Determine the [x, y] coordinate at the center of the cell enclosing the given text.  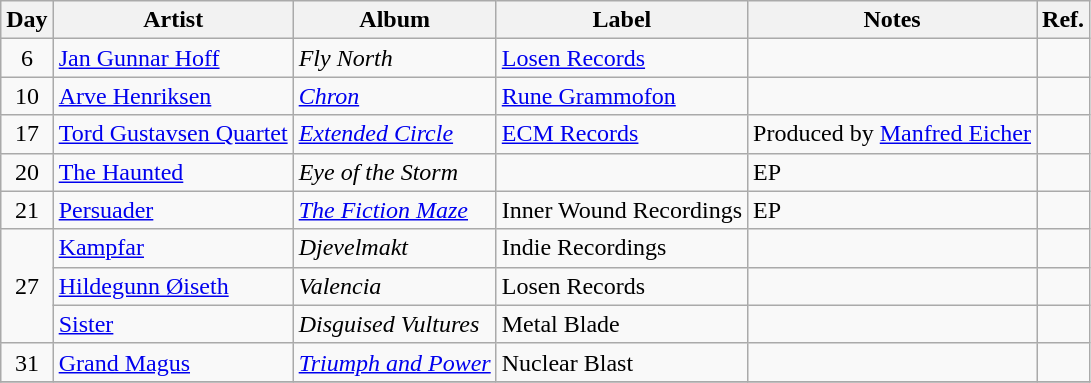
10 [27, 96]
The Haunted [173, 172]
Day [27, 20]
Tord Gustavsen Quartet [173, 134]
Chron [394, 96]
Arve Henriksen [173, 96]
Kampfar [173, 248]
Produced by Manfred Eicher [892, 134]
Inner Wound Recordings [622, 210]
Extended Circle [394, 134]
Album [394, 20]
Persuader [173, 210]
Rune Grammofon [622, 96]
Sister [173, 324]
Triumph and Power [394, 362]
Eye of the Storm [394, 172]
Jan Gunnar Hoff [173, 58]
6 [27, 58]
20 [27, 172]
Grand Magus [173, 362]
The Fiction Maze [394, 210]
Indie Recordings [622, 248]
Artist [173, 20]
Label [622, 20]
Djevelmakt [394, 248]
27 [27, 286]
17 [27, 134]
ECM Records [622, 134]
Ref. [1064, 20]
Notes [892, 20]
31 [27, 362]
Hildegunn Øiseth [173, 286]
21 [27, 210]
Nuclear Blast [622, 362]
Disguised Vultures [394, 324]
Metal Blade [622, 324]
Fly North [394, 58]
Valencia [394, 286]
